Provide the [x, y] coordinate of the cell's center where the given text is located.  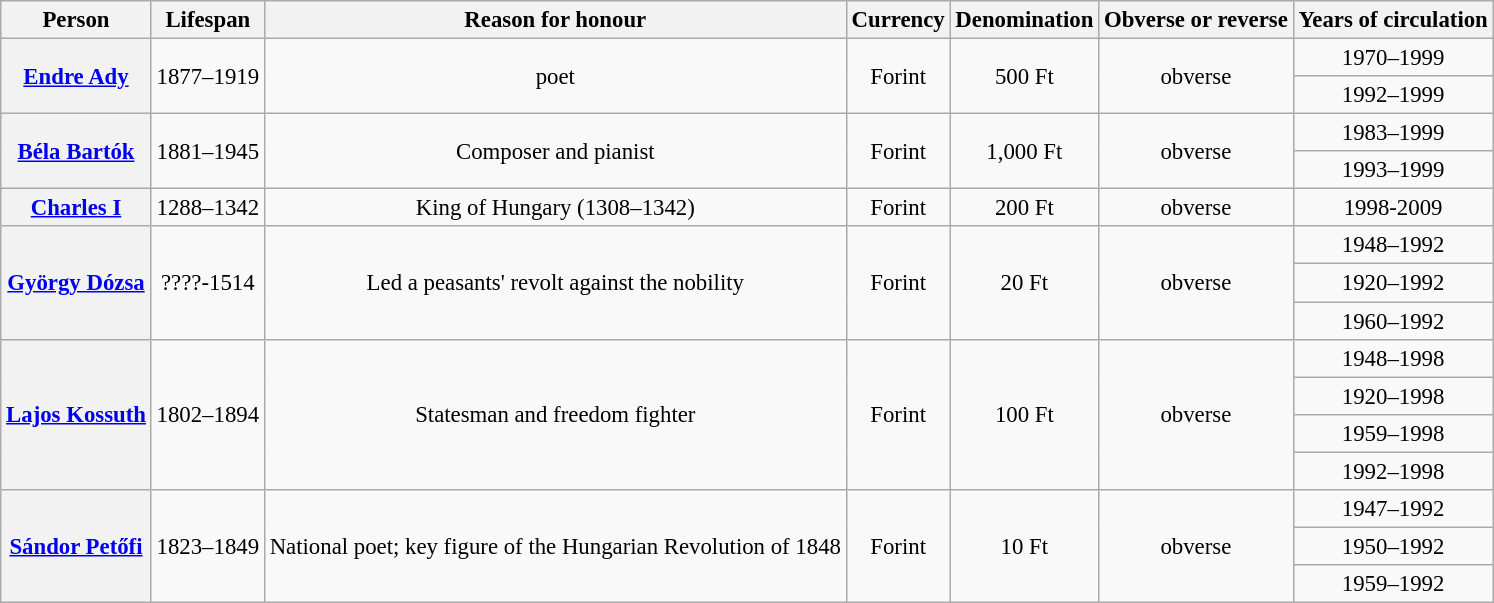
1823–1849 [208, 546]
1970–1999 [1393, 58]
????-1514 [208, 282]
1877–1919 [208, 76]
Composer and pianist [555, 152]
1948–1992 [1393, 245]
Reason for honour [555, 20]
200 Ft [1024, 208]
Sándor Petőfi [76, 546]
Lajos Kossuth [76, 414]
1983–1999 [1393, 133]
1948–1998 [1393, 358]
500 Ft [1024, 76]
1,000 Ft [1024, 152]
Statesman and freedom fighter [555, 414]
1992–1998 [1393, 471]
Endre Ady [76, 76]
György Dózsa [76, 282]
1947–1992 [1393, 509]
20 Ft [1024, 282]
1288–1342 [208, 208]
1802–1894 [208, 414]
Currency [898, 20]
poet [555, 76]
1960–1992 [1393, 321]
1959–1992 [1393, 584]
1993–1999 [1393, 170]
1959–1998 [1393, 433]
Years of circulation [1393, 20]
Lifespan [208, 20]
1998-2009 [1393, 208]
1920–1992 [1393, 283]
100 Ft [1024, 414]
National poet; key figure of the Hungarian Revolution of 1848 [555, 546]
1950–1992 [1393, 546]
Béla Bartók [76, 152]
Charles I [76, 208]
Obverse or reverse [1196, 20]
1920–1998 [1393, 396]
King of Hungary (1308–1342) [555, 208]
1881–1945 [208, 152]
1992–1999 [1393, 95]
Person [76, 20]
10 Ft [1024, 546]
Led a peasants' revolt against the nobility [555, 282]
Denomination [1024, 20]
